Extract the (x, y) coordinate from the center of the cell holding the provided text.  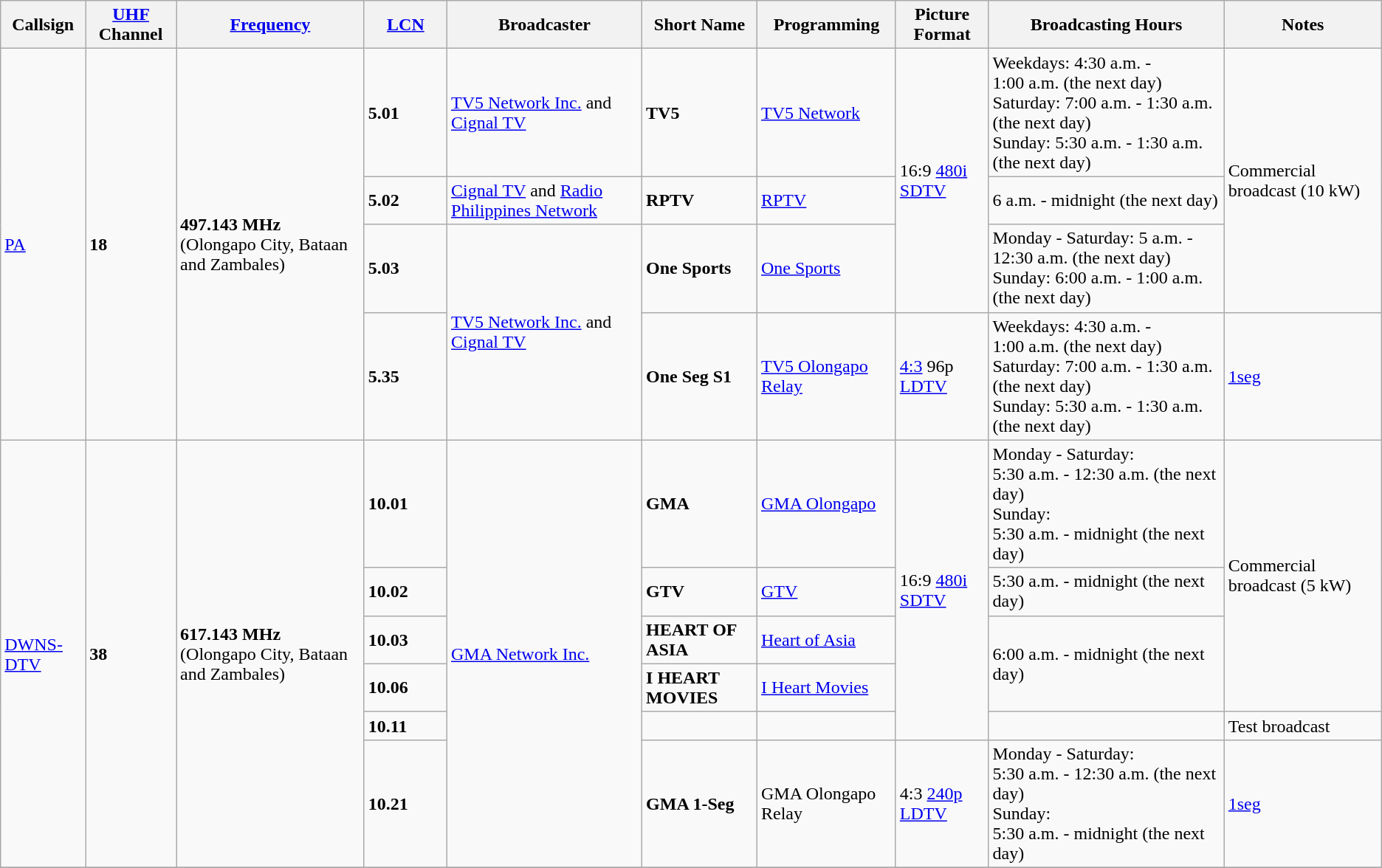
Callsign (43, 25)
I HEART MOVIES (700, 688)
HEART OF ASIA (700, 639)
6:00 a.m. - midnight (the next day) (1106, 664)
5.35 (405, 376)
5.03 (405, 269)
GMA 1-Seg (700, 803)
GMA Olongapo Relay (826, 803)
PA (43, 244)
6 a.m. - midnight (the next day) (1106, 201)
Cignal TV and Radio Philippines Network (545, 201)
Test broadcast (1302, 726)
4:3 96p LDTV (942, 376)
10.01 (405, 503)
GMA Network Inc. (545, 654)
Commercial broadcast (10 kW) (1302, 180)
18 (131, 244)
Monday - Saturday: 5 a.m. - 12:30 a.m. (the next day) Sunday: 6:00 a.m. - 1:00 a.m. (the next day) (1106, 269)
Programming (826, 25)
5.02 (405, 201)
GMA (700, 503)
DWNS-DTV (43, 654)
5:30 a.m. - midnight (the next day) (1106, 592)
4:3 240p LDTV (942, 803)
Broadcasting Hours (1106, 25)
Short Name (700, 25)
Broadcaster (545, 25)
10.02 (405, 592)
617.143 MHz(Olongapo City, Bataan and Zambales) (270, 654)
Picture Format (942, 25)
TV5 (700, 112)
GMA Olongapo (826, 503)
Frequency (270, 25)
LCN (405, 25)
TV5 Olongapo Relay (826, 376)
Notes (1302, 25)
38 (131, 654)
I Heart Movies (826, 688)
10.06 (405, 688)
Commercial broadcast (5 kW) (1302, 576)
5.01 (405, 112)
One Seg S1 (700, 376)
497.143 MHz(Olongapo City, Bataan and Zambales) (270, 244)
10.11 (405, 726)
10.21 (405, 803)
TV5 Network (826, 112)
Heart of Asia (826, 639)
UHF Channel (131, 25)
10.03 (405, 639)
